Find where the given text appears and provide that cell's center as (x, y) coordinate. 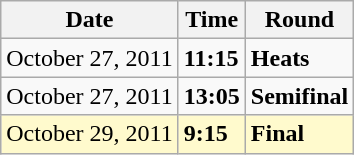
Final (299, 134)
11:15 (212, 58)
Round (299, 20)
Heats (299, 58)
9:15 (212, 134)
October 29, 2011 (90, 134)
Time (212, 20)
Date (90, 20)
Semifinal (299, 96)
13:05 (212, 96)
